From the cell containing the given text, extract its center point as (X, Y) coordinate. 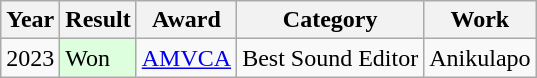
Category (330, 20)
Result (98, 20)
Won (98, 58)
Award (186, 20)
AMVCA (186, 58)
Anikulapo (480, 58)
Best Sound Editor (330, 58)
Work (480, 20)
Year (30, 20)
2023 (30, 58)
